From the cell containing the given text, extract its center point as [x, y] coordinate. 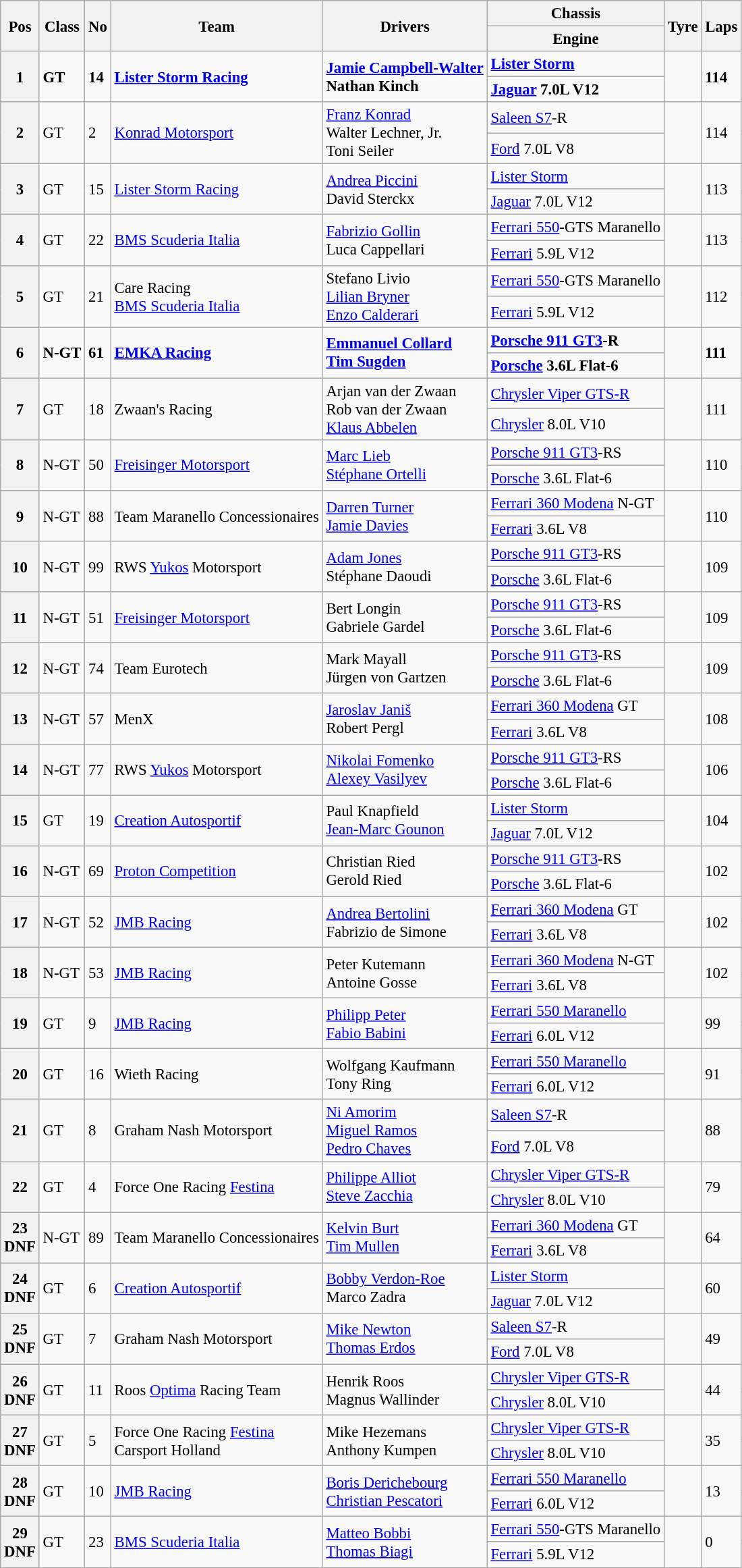
Mark Mayall Jürgen von Gartzen [405, 668]
60 [722, 1288]
Christian Ried Gerold Ried [405, 871]
MenX [217, 720]
27DNF [20, 1440]
52 [98, 922]
Philipp Peter Fabio Babini [405, 1023]
Wolfgang Kaufmann Tony Ring [405, 1075]
12 [20, 668]
Mike Newton Thomas Erdos [405, 1339]
Arjan van der Zwaan Rob van der Zwaan Klaus Abbelen [405, 409]
91 [722, 1075]
Force One Racing Festina Carsport Holland [217, 1440]
EMKA Racing [217, 352]
79 [722, 1187]
Bert Longin Gabriele Gardel [405, 617]
51 [98, 617]
Philippe Alliot Steve Zacchia [405, 1187]
35 [722, 1440]
0 [722, 1542]
Chassis [575, 13]
Ni Amorim Miguel Ramos Pedro Chaves [405, 1131]
44 [722, 1389]
Darren Turner Jamie Davies [405, 516]
112 [722, 296]
89 [98, 1238]
Fabrizio Gollin Luca Cappellari [405, 240]
Boris Derichebourg Christian Pescatori [405, 1492]
74 [98, 668]
28DNF [20, 1492]
Engine [575, 39]
Andrea Piccini David Sterckx [405, 189]
Drivers [405, 26]
No [98, 26]
61 [98, 352]
Adam Jones Stéphane Daoudi [405, 567]
69 [98, 871]
Emmanuel Collard Tim Sugden [405, 352]
Nikolai Fomenko Alexey Vasilyev [405, 769]
Peter Kutemann Antoine Gosse [405, 973]
Team Eurotech [217, 668]
Zwaan's Racing [217, 409]
23 [98, 1542]
Laps [722, 26]
Konrad Motorsport [217, 133]
Franz Konrad Walter Lechner, Jr. Toni Seiler [405, 133]
Paul Knapfield Jean-Marc Gounon [405, 821]
24DNF [20, 1288]
Team [217, 26]
108 [722, 720]
Pos [20, 26]
3 [20, 189]
57 [98, 720]
Care Racing BMS Scuderia Italia [217, 296]
17 [20, 922]
25DNF [20, 1339]
Wieth Racing [217, 1075]
Bobby Verdon-Roe Marco Zadra [405, 1288]
Porsche 911 GT3-R [575, 340]
Matteo Bobbi Thomas Biagi [405, 1542]
29DNF [20, 1542]
Proton Competition [217, 871]
Stefano Livio Lilian Bryner Enzo Calderari [405, 296]
1 [20, 77]
Roos Optima Racing Team [217, 1389]
Jaroslav Janiš Robert Pergl [405, 720]
Henrik Roos Magnus Wallinder [405, 1389]
53 [98, 973]
Class [62, 26]
104 [722, 821]
106 [722, 769]
Force One Racing Festina [217, 1187]
64 [722, 1238]
50 [98, 466]
49 [722, 1339]
Jamie Campbell-Walter Nathan Kinch [405, 77]
Mike Hezemans Anthony Kumpen [405, 1440]
23DNF [20, 1238]
Kelvin Burt Tim Mullen [405, 1238]
Marc Lieb Stéphane Ortelli [405, 466]
26DNF [20, 1389]
20 [20, 1075]
Andrea Bertolini Fabrizio de Simone [405, 922]
77 [98, 769]
Tyre [683, 26]
